Output the (X, Y) coordinate of the center of the cell containing the given text.  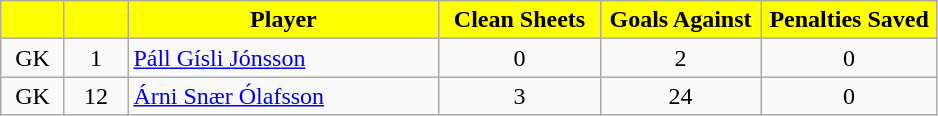
Goals Against (680, 20)
1 (96, 58)
Árni Snær Ólafsson (284, 96)
12 (96, 96)
Penalties Saved (849, 20)
Páll Gísli Jónsson (284, 58)
3 (520, 96)
24 (680, 96)
Player (284, 20)
2 (680, 58)
Clean Sheets (520, 20)
